Output the (X, Y) coordinate of the center of the cell containing the given text.  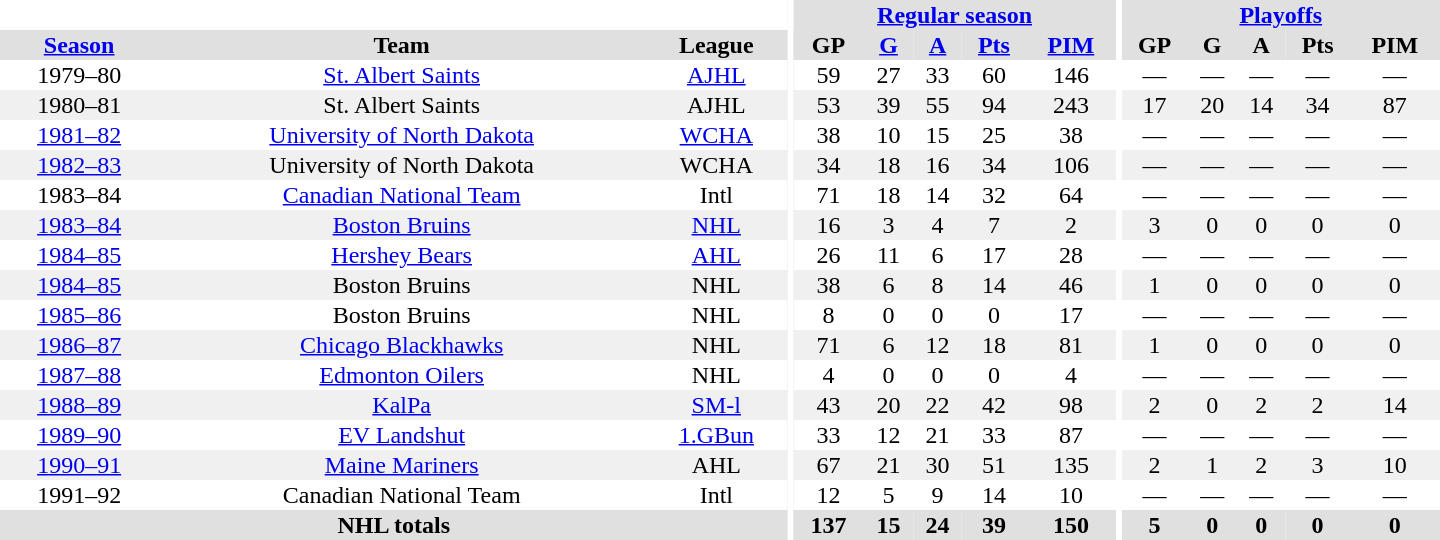
67 (828, 465)
1986–87 (79, 345)
1982–83 (79, 165)
Edmonton Oilers (402, 375)
SM-l (716, 405)
26 (828, 255)
150 (1071, 525)
60 (994, 75)
32 (994, 195)
94 (994, 105)
137 (828, 525)
1991–92 (79, 495)
81 (1071, 345)
1989–90 (79, 435)
43 (828, 405)
League (716, 45)
106 (1071, 165)
53 (828, 105)
Season (79, 45)
EV Landshut (402, 435)
51 (994, 465)
59 (828, 75)
1988–89 (79, 405)
243 (1071, 105)
Hershey Bears (402, 255)
46 (1071, 285)
1980–81 (79, 105)
135 (1071, 465)
1987–88 (79, 375)
11 (888, 255)
1.GBun (716, 435)
9 (938, 495)
42 (994, 405)
Playoffs (1281, 15)
64 (1071, 195)
KalPa (402, 405)
1990–91 (79, 465)
30 (938, 465)
28 (1071, 255)
22 (938, 405)
27 (888, 75)
146 (1071, 75)
25 (994, 135)
1979–80 (79, 75)
Chicago Blackhawks (402, 345)
98 (1071, 405)
7 (994, 225)
Regular season (954, 15)
1981–82 (79, 135)
55 (938, 105)
Maine Mariners (402, 465)
24 (938, 525)
NHL totals (394, 525)
Team (402, 45)
1985–86 (79, 315)
